Find where the given text appears and provide that cell's center as [X, Y] coordinate. 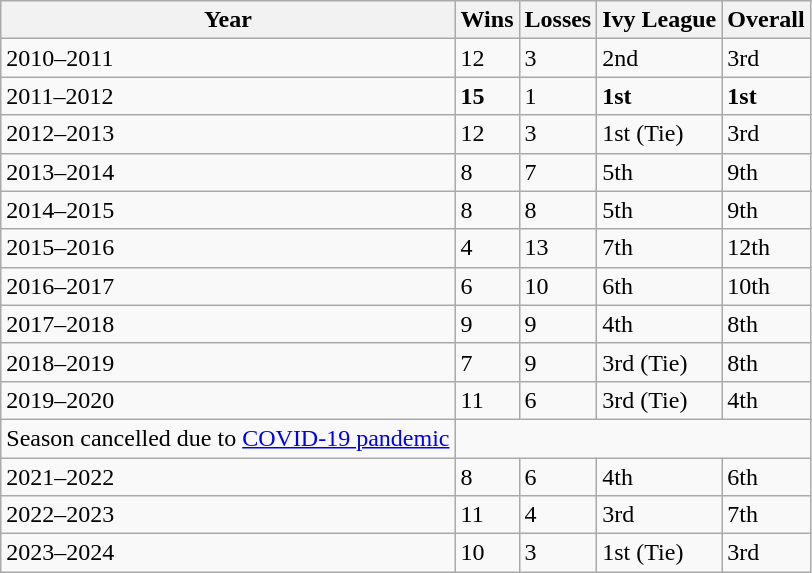
Year [228, 20]
15 [487, 96]
2019–2020 [228, 400]
2017–2018 [228, 324]
Season cancelled due to COVID-19 pandemic [228, 438]
2012–2013 [228, 134]
2016–2017 [228, 286]
10th [766, 286]
1 [558, 96]
2013–2014 [228, 172]
13 [558, 248]
2018–2019 [228, 362]
2023–2024 [228, 553]
Wins [487, 20]
Losses [558, 20]
2015–2016 [228, 248]
Overall [766, 20]
2014–2015 [228, 210]
2011–2012 [228, 96]
2022–2023 [228, 515]
2021–2022 [228, 477]
2010–2011 [228, 58]
Ivy League [660, 20]
12th [766, 248]
2nd [660, 58]
